Output the (x, y) coordinate of the center of the cell containing the given text.  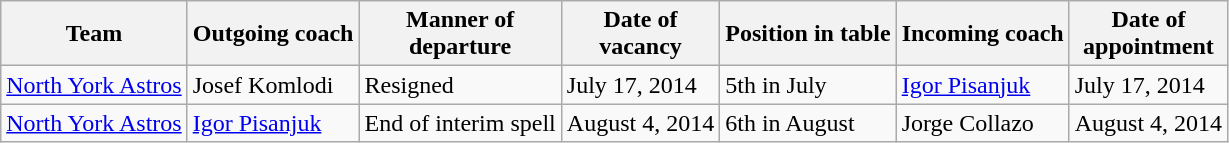
5th in July (808, 85)
Jorge Collazo (982, 123)
6th in August (808, 123)
Manner of departure (460, 34)
Team (94, 34)
End of interim spell (460, 123)
Resigned (460, 85)
Date of vacancy (640, 34)
Incoming coach (982, 34)
Outgoing coach (273, 34)
Date of appointment (1148, 34)
Position in table (808, 34)
Josef Komlodi (273, 85)
